Return the [x, y] coordinate for the center point of the cell that contains the specified text.  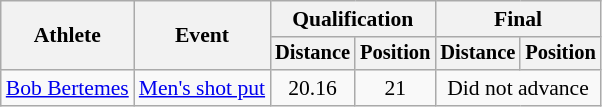
Bob Bertemes [68, 88]
Final [518, 19]
Did not advance [518, 88]
21 [395, 88]
Athlete [68, 36]
Event [202, 36]
Men's shot put [202, 88]
Qualification [352, 19]
20.16 [312, 88]
